Detect which cell encompasses the target text, then output its (X, Y) center coordinate. 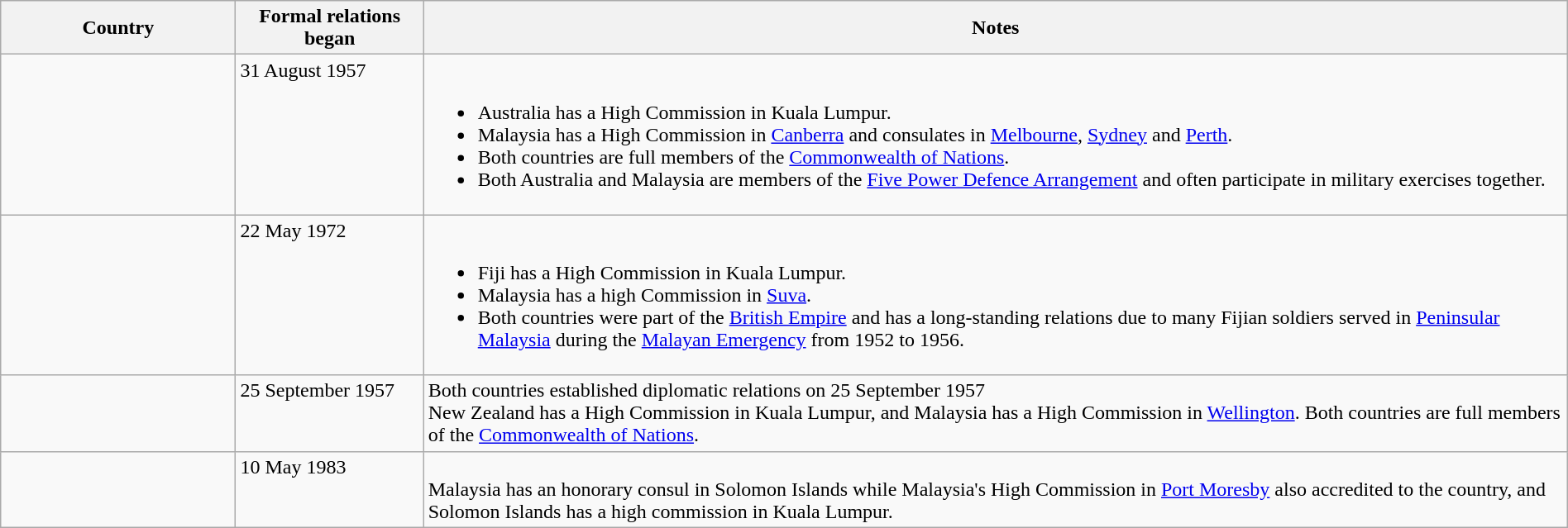
31 August 1957 (329, 135)
10 May 1983 (329, 489)
Notes (996, 28)
Country (118, 28)
25 September 1957 (329, 413)
Formal relations began (329, 28)
22 May 1972 (329, 295)
